Capture the cell that displays the provided text and extract its [X, Y] central coordinate. 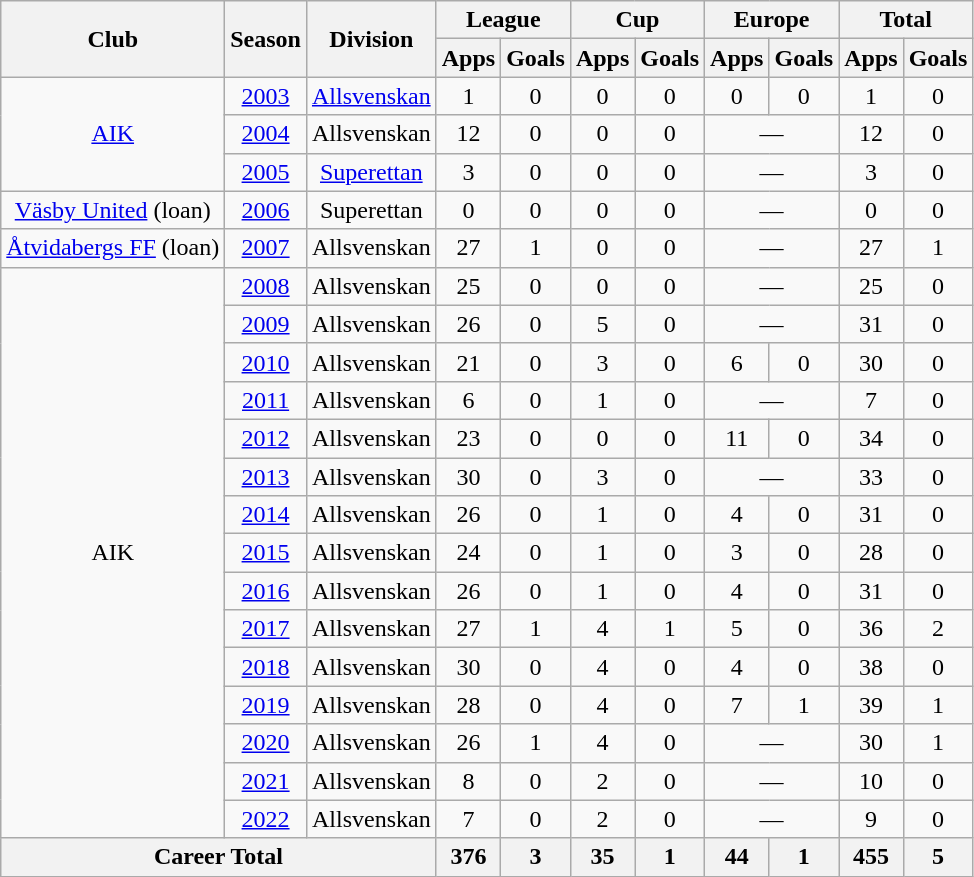
Cup [637, 20]
2018 [266, 667]
2020 [266, 743]
24 [468, 553]
376 [468, 857]
2019 [266, 705]
8 [468, 781]
33 [871, 477]
Club [113, 39]
2007 [266, 248]
39 [871, 705]
2015 [266, 553]
2003 [266, 96]
36 [871, 629]
2005 [266, 172]
34 [871, 438]
11 [737, 438]
Division [371, 39]
2012 [266, 438]
10 [871, 781]
Åtvidabergs FF (loan) [113, 248]
44 [737, 857]
2008 [266, 286]
2014 [266, 515]
2013 [266, 477]
Total [906, 20]
Season [266, 39]
23 [468, 438]
2021 [266, 781]
2017 [266, 629]
2022 [266, 819]
2004 [266, 134]
2010 [266, 362]
38 [871, 667]
9 [871, 819]
Europe [772, 20]
Väsby United (loan) [113, 210]
35 [602, 857]
Career Total [218, 857]
2016 [266, 591]
2006 [266, 210]
League [503, 20]
2009 [266, 324]
2011 [266, 400]
455 [871, 857]
21 [468, 362]
